Provide the (x, y) coordinate of the cell's center where the given text is located.  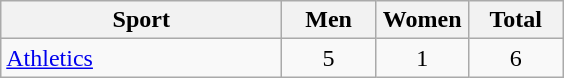
1 (422, 58)
Athletics (142, 58)
6 (516, 58)
Sport (142, 20)
Men (329, 20)
5 (329, 58)
Women (422, 20)
Total (516, 20)
